Return the (X, Y) coordinate for the center point of the cell that contains the specified text.  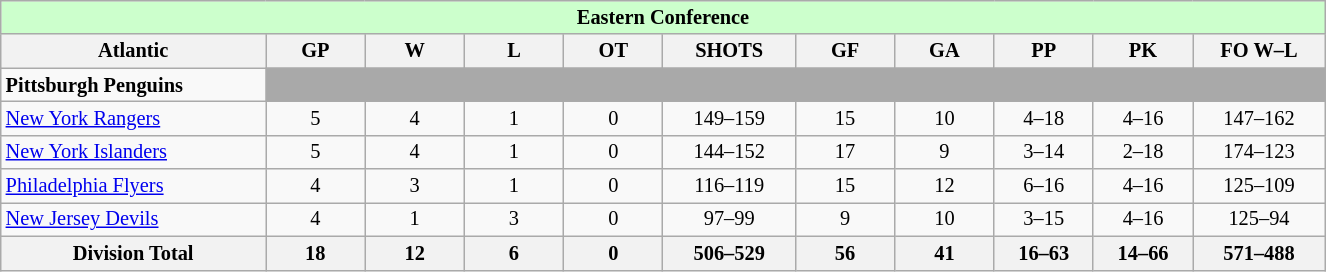
2–18 (1142, 152)
506–529 (729, 253)
GF (844, 51)
PK (1142, 51)
Philadelphia Flyers (134, 186)
17 (844, 152)
Division Total (134, 253)
144–152 (729, 152)
6–16 (1044, 186)
Pittsburgh Penguins (134, 85)
56 (844, 253)
Atlantic (134, 51)
16–63 (1044, 253)
L (514, 51)
GP (316, 51)
14–66 (1142, 253)
125–109 (1260, 186)
97–99 (729, 219)
OT (614, 51)
New Jersey Devils (134, 219)
174–123 (1260, 152)
4–18 (1044, 118)
W (414, 51)
147–162 (1260, 118)
PP (1044, 51)
149–159 (729, 118)
New York Islanders (134, 152)
3–14 (1044, 152)
FO W–L (1260, 51)
New York Rangers (134, 118)
GA (944, 51)
125–94 (1260, 219)
SHOTS (729, 51)
41 (944, 253)
18 (316, 253)
Eastern Conference (663, 17)
571–488 (1260, 253)
6 (514, 253)
3–15 (1044, 219)
116–119 (729, 186)
